Scan for the cell matching the given text and deliver its [X, Y] coordinate at center. 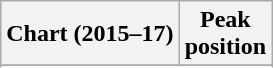
Peak position [225, 34]
Chart (2015–17) [90, 34]
